Detect which cell encompasses the target text, then output its [x, y] center coordinate. 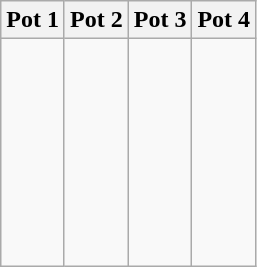
Pot 2 [96, 20]
Pot 4 [224, 20]
Pot 1 [33, 20]
Pot 3 [160, 20]
